Return the [X, Y] coordinate for the center point of the cell that contains the specified text.  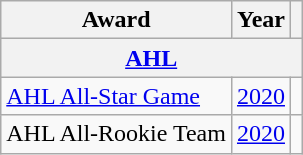
AHL [152, 58]
Year [260, 20]
Award [116, 20]
AHL All-Rookie Team [116, 134]
AHL All-Star Game [116, 96]
